From the cell containing the given text, extract its center point as (x, y) coordinate. 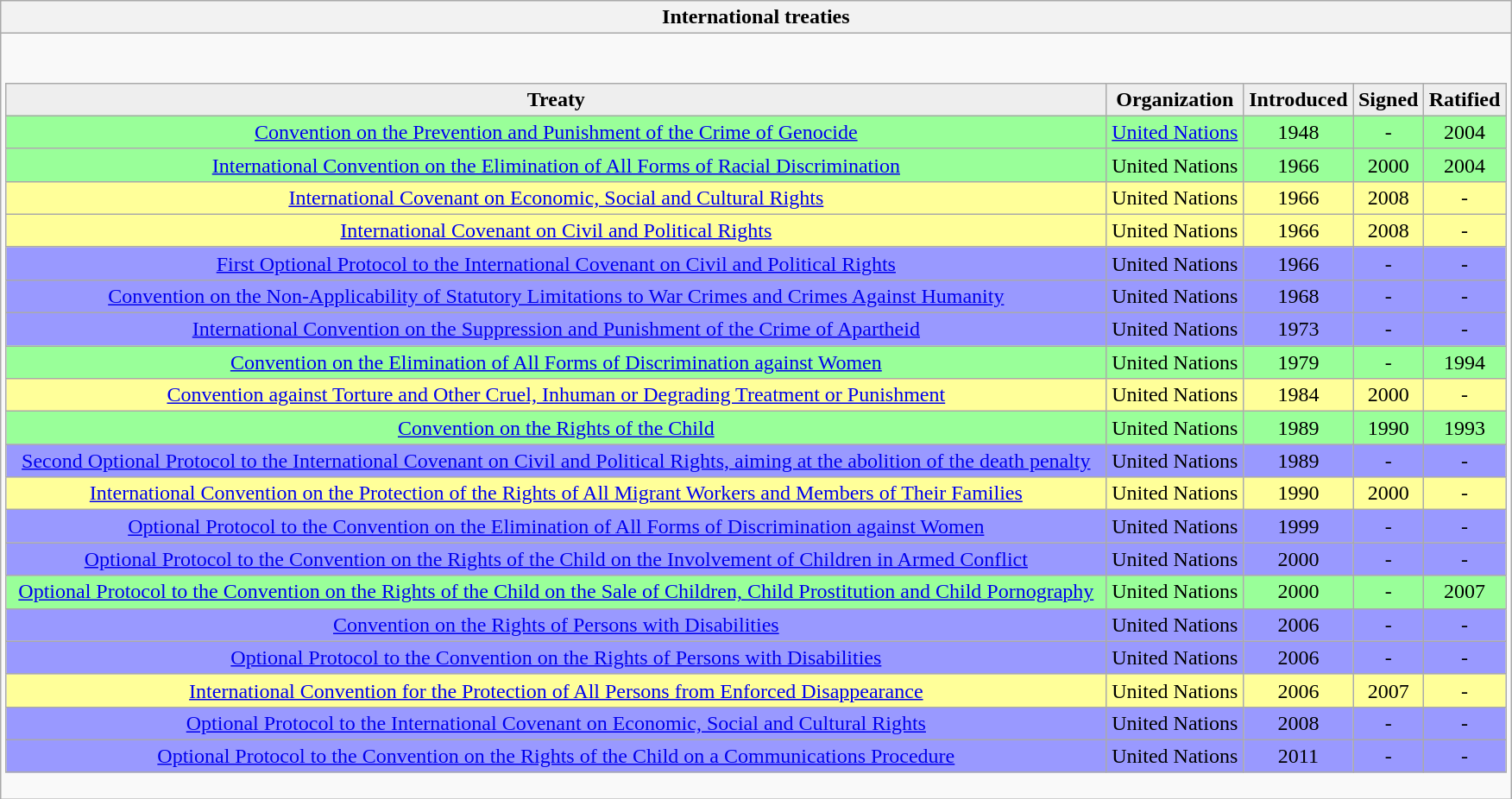
Organization (1175, 99)
2011 (1298, 756)
1984 (1298, 395)
First Optional Protocol to the International Covenant on Civil and Political Rights (556, 263)
Optional Protocol to the Convention on the Rights of Persons with Disabilities (556, 657)
International Convention on the Elimination of All Forms of Racial Discrimination (556, 165)
1973 (1298, 330)
Second Optional Protocol to the International Covenant on Civil and Political Rights, aiming at the abolition of the death penalty (556, 461)
International treaties (756, 17)
1968 (1298, 296)
1948 (1298, 132)
International Convention on the Suppression and Punishment of the Crime of Apartheid (556, 330)
1979 (1298, 362)
Convention on the Rights of Persons with Disabilities (556, 625)
1993 (1464, 428)
1994 (1464, 362)
Optional Protocol to the Convention on the Elimination of All Forms of Discrimination against Women (556, 526)
Optional Protocol to the Convention on the Rights of the Child on the Involvement of Children in Armed Conflict (556, 559)
Treaty (556, 99)
International Convention for the Protection of All Persons from Enforced Disappearance (556, 690)
Signed (1389, 99)
Convention on the Elimination of All Forms of Discrimination against Women (556, 362)
Convention on the Non-Applicability of Statutory Limitations to War Crimes and Crimes Against Humanity (556, 296)
International Covenant on Civil and Political Rights (556, 230)
Convention on the Prevention and Punishment of the Crime of Genocide (556, 132)
Ratified (1464, 99)
Optional Protocol to the Convention on the Rights of the Child on a Communications Procedure (556, 756)
Introduced (1298, 99)
Convention against Torture and Other Cruel, Inhuman or Degrading Treatment or Punishment (556, 395)
Optional Protocol to the International Covenant on Economic, Social and Cultural Rights (556, 723)
Optional Protocol to the Convention on the Rights of the Child on the Sale of Children, Child Prostitution and Child Pornography (556, 592)
International Covenant on Economic, Social and Cultural Rights (556, 198)
Convention on the Rights of the Child (556, 428)
International Convention on the Protection of the Rights of All Migrant Workers and Members of Their Families (556, 494)
1999 (1298, 526)
